Extract the (X, Y) coordinate from the center of the cell holding the provided text.  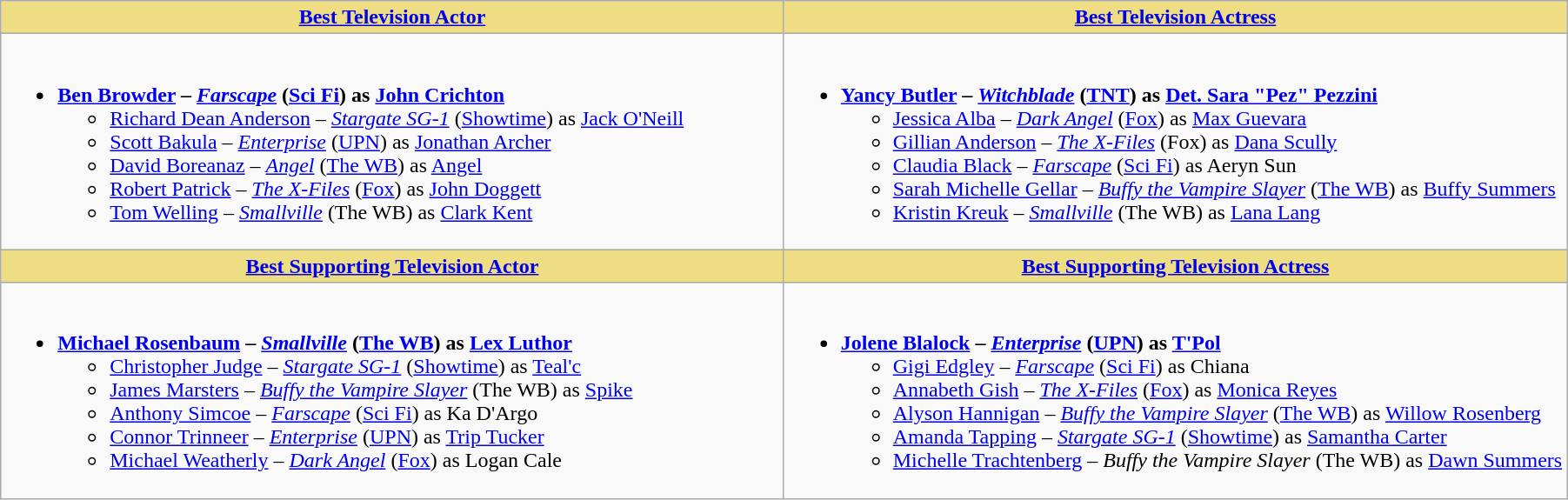
Best Television Actress (1175, 17)
Best Television Actor (392, 17)
Best Supporting Television Actor (392, 266)
Best Supporting Television Actress (1175, 266)
